Identify which cell holds the provided text, then report its (x, y) central coordinate. 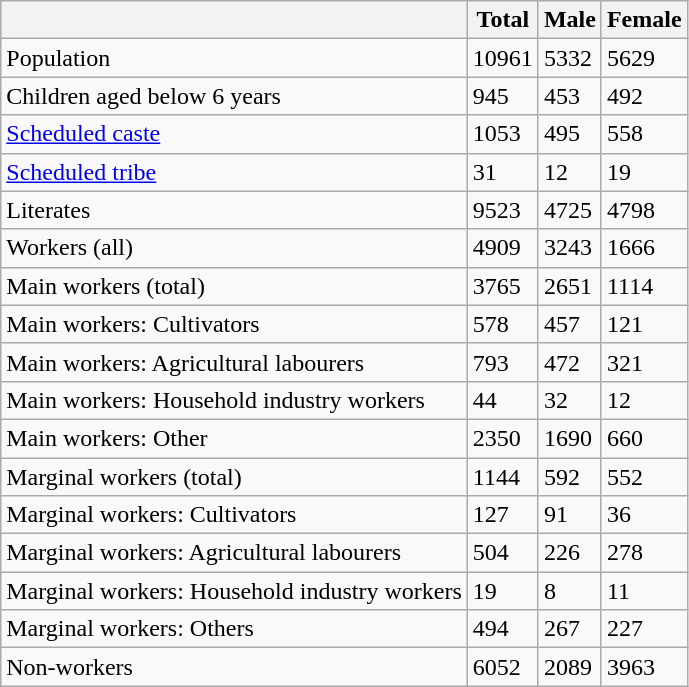
453 (570, 96)
Male (570, 20)
492 (644, 96)
11 (644, 591)
321 (644, 362)
Marginal workers: Others (234, 629)
4798 (644, 210)
558 (644, 134)
472 (570, 362)
10961 (502, 58)
3243 (570, 248)
9523 (502, 210)
495 (570, 134)
3963 (644, 667)
5332 (570, 58)
3765 (502, 286)
4725 (570, 210)
592 (570, 477)
2089 (570, 667)
Marginal workers: Agricultural labourers (234, 553)
1690 (570, 438)
Marginal workers: Cultivators (234, 515)
2350 (502, 438)
227 (644, 629)
457 (570, 324)
127 (502, 515)
Main workers: Agricultural labourers (234, 362)
Population (234, 58)
32 (570, 400)
Marginal workers: Household industry workers (234, 591)
1053 (502, 134)
Scheduled tribe (234, 172)
31 (502, 172)
1144 (502, 477)
278 (644, 553)
Main workers: Other (234, 438)
267 (570, 629)
660 (644, 438)
Total (502, 20)
5629 (644, 58)
552 (644, 477)
494 (502, 629)
1114 (644, 286)
4909 (502, 248)
Scheduled caste (234, 134)
945 (502, 96)
Workers (all) (234, 248)
Main workers: Household industry workers (234, 400)
793 (502, 362)
Main workers: Cultivators (234, 324)
8 (570, 591)
226 (570, 553)
91 (570, 515)
6052 (502, 667)
Non-workers (234, 667)
121 (644, 324)
44 (502, 400)
36 (644, 515)
Marginal workers (total) (234, 477)
Main workers (total) (234, 286)
Literates (234, 210)
Female (644, 20)
578 (502, 324)
2651 (570, 286)
Children aged below 6 years (234, 96)
504 (502, 553)
1666 (644, 248)
